Provide the [x, y] coordinate of the cell's center where the given text is located.  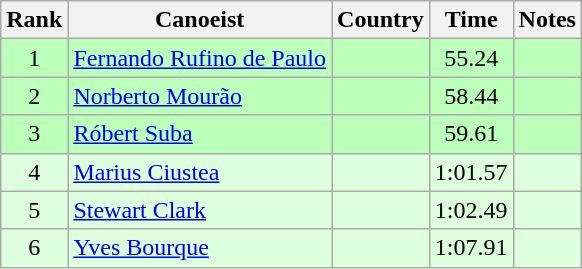
Róbert Suba [200, 134]
4 [34, 172]
6 [34, 248]
Rank [34, 20]
Marius Ciustea [200, 172]
5 [34, 210]
Norberto Mourão [200, 96]
58.44 [471, 96]
59.61 [471, 134]
1:01.57 [471, 172]
1 [34, 58]
55.24 [471, 58]
Country [381, 20]
Fernando Rufino de Paulo [200, 58]
Canoeist [200, 20]
1:02.49 [471, 210]
Yves Bourque [200, 248]
Notes [547, 20]
1:07.91 [471, 248]
Time [471, 20]
Stewart Clark [200, 210]
2 [34, 96]
3 [34, 134]
